Capture the cell that displays the provided text and extract its (x, y) central coordinate. 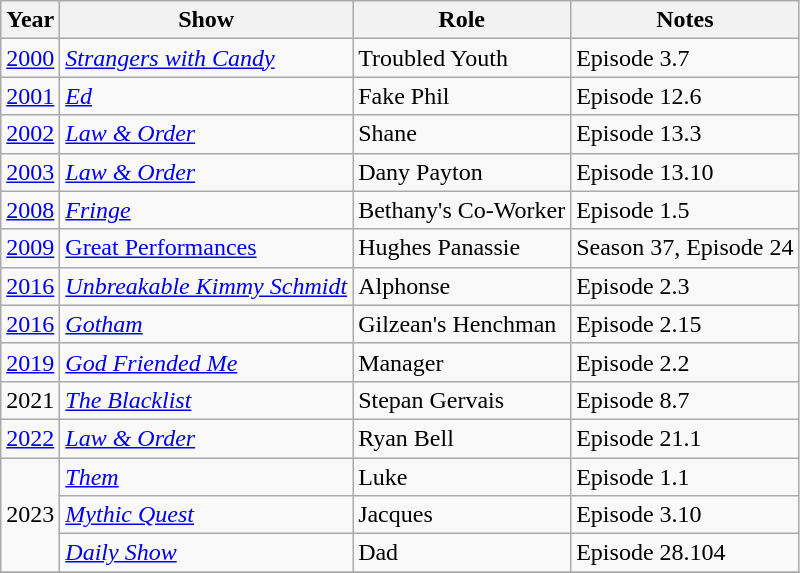
Episode 1.1 (685, 477)
Gilzean's Henchman (462, 324)
Bethany's Co-Worker (462, 210)
2003 (30, 172)
Episode 3.7 (685, 58)
Ed (206, 96)
Hughes Panassie (462, 248)
Unbreakable Kimmy Schmidt (206, 286)
Mythic Quest (206, 515)
Episode 2.2 (685, 362)
2002 (30, 134)
Notes (685, 20)
2021 (30, 400)
Shane (462, 134)
Ryan Bell (462, 438)
God Friended Me (206, 362)
Troubled Youth (462, 58)
Manager (462, 362)
Episode 2.15 (685, 324)
Episode 8.7 (685, 400)
Episode 28.104 (685, 553)
2008 (30, 210)
Year (30, 20)
Episode 1.5 (685, 210)
Gotham (206, 324)
Alphonse (462, 286)
Role (462, 20)
Great Performances (206, 248)
2001 (30, 96)
Luke (462, 477)
Episode 12.6 (685, 96)
2022 (30, 438)
Daily Show (206, 553)
Episode 2.3 (685, 286)
Fake Phil (462, 96)
Dany Payton (462, 172)
The Blacklist (206, 400)
2023 (30, 515)
Season 37, Episode 24 (685, 248)
Episode 13.10 (685, 172)
Episode 3.10 (685, 515)
Dad (462, 553)
Episode 21.1 (685, 438)
2000 (30, 58)
2009 (30, 248)
Them (206, 477)
Fringe (206, 210)
Episode 13.3 (685, 134)
Strangers with Candy (206, 58)
Stepan Gervais (462, 400)
Jacques (462, 515)
Show (206, 20)
2019 (30, 362)
